Detect which cell encompasses the target text, then output its [X, Y] center coordinate. 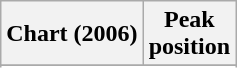
Chart (2006) [72, 34]
Peak position [189, 34]
